Pinpoint the cell where the given text exists, returning its [x, y] midpoint coordinate. 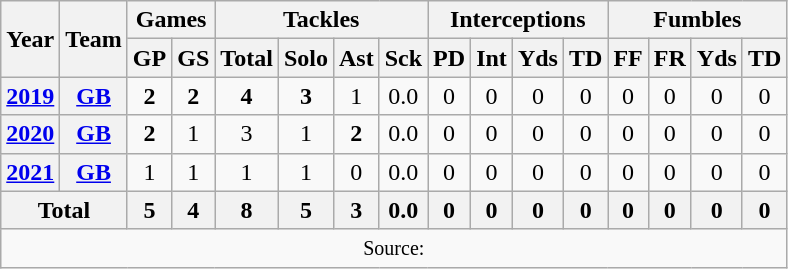
Source: [394, 248]
Ast [356, 58]
2019 [30, 96]
8 [247, 210]
Team [94, 39]
GS [194, 58]
Int [492, 58]
GP [149, 58]
Interceptions [518, 20]
2020 [30, 134]
Year [30, 39]
2021 [30, 172]
FR [670, 58]
Games [170, 20]
Solo [306, 58]
PD [450, 58]
Tackles [322, 20]
Sck [403, 58]
Fumbles [698, 20]
FF [628, 58]
